Return the [X, Y] coordinate for the center point of the cell that contains the specified text.  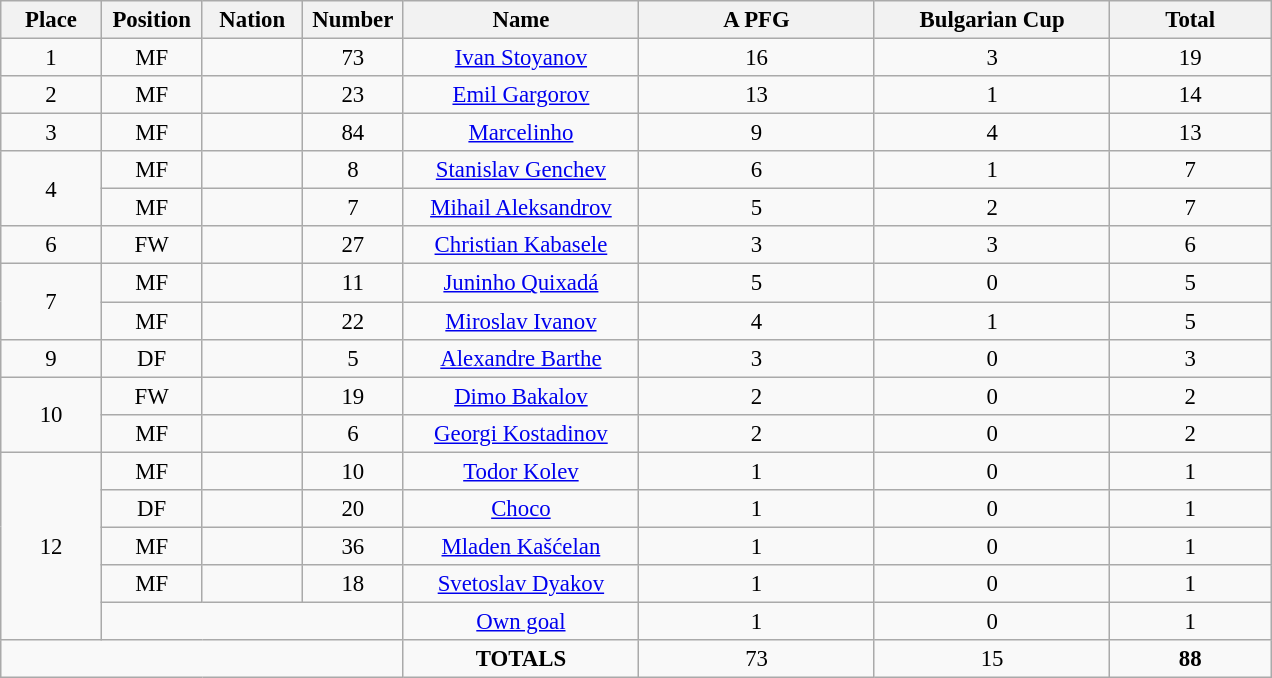
Svetoslav Dyakov [521, 584]
18 [354, 584]
Marcelinho [521, 133]
11 [354, 283]
Christian Kabasele [521, 245]
Ivan Stoyanov [521, 58]
Juninho Quixadá [521, 283]
16 [757, 58]
Position [152, 20]
88 [1190, 659]
Number [354, 20]
22 [354, 321]
A PFG [757, 20]
Place [52, 20]
Total [1190, 20]
Georgi Kostadinov [521, 433]
Todor Kolev [521, 471]
8 [354, 170]
Dimo Bakalov [521, 396]
Mihail Aleksandrov [521, 208]
Mladen Kašćelan [521, 546]
Bulgarian Cup [992, 20]
27 [354, 245]
Own goal [521, 621]
36 [354, 546]
Stanislav Genchev [521, 170]
Emil Gargorov [521, 95]
20 [354, 509]
23 [354, 95]
14 [1190, 95]
84 [354, 133]
15 [992, 659]
Alexandre Barthe [521, 358]
12 [52, 546]
Name [521, 20]
Miroslav Ivanov [521, 321]
TOTALS [521, 659]
Nation [252, 20]
Choco [521, 509]
